Search for the cell housing the specified text and yield its (x, y) center coordinate. 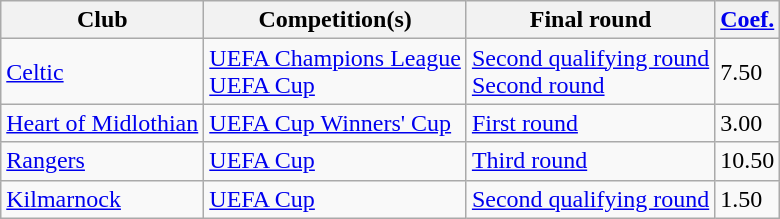
Coef. (748, 20)
10.50 (748, 161)
Competition(s) (336, 20)
First round (590, 123)
Club (102, 20)
Rangers (102, 161)
UEFA Champions League UEFA Cup (336, 72)
Second qualifying round Second round (590, 72)
UEFA Cup Winners' Cup (336, 123)
1.50 (748, 199)
3.00 (748, 123)
Heart of Midlothian (102, 123)
Second qualifying round (590, 199)
Celtic (102, 72)
7.50 (748, 72)
Third round (590, 161)
Kilmarnock (102, 199)
Final round (590, 20)
